Return the [x, y] coordinate for the center point of the cell that contains the specified text.  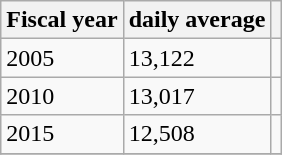
13,122 [197, 58]
13,017 [197, 96]
2010 [62, 96]
12,508 [197, 134]
Fiscal year [62, 20]
2015 [62, 134]
daily average [197, 20]
2005 [62, 58]
